Output the [X, Y] coordinate of the center of the cell containing the given text.  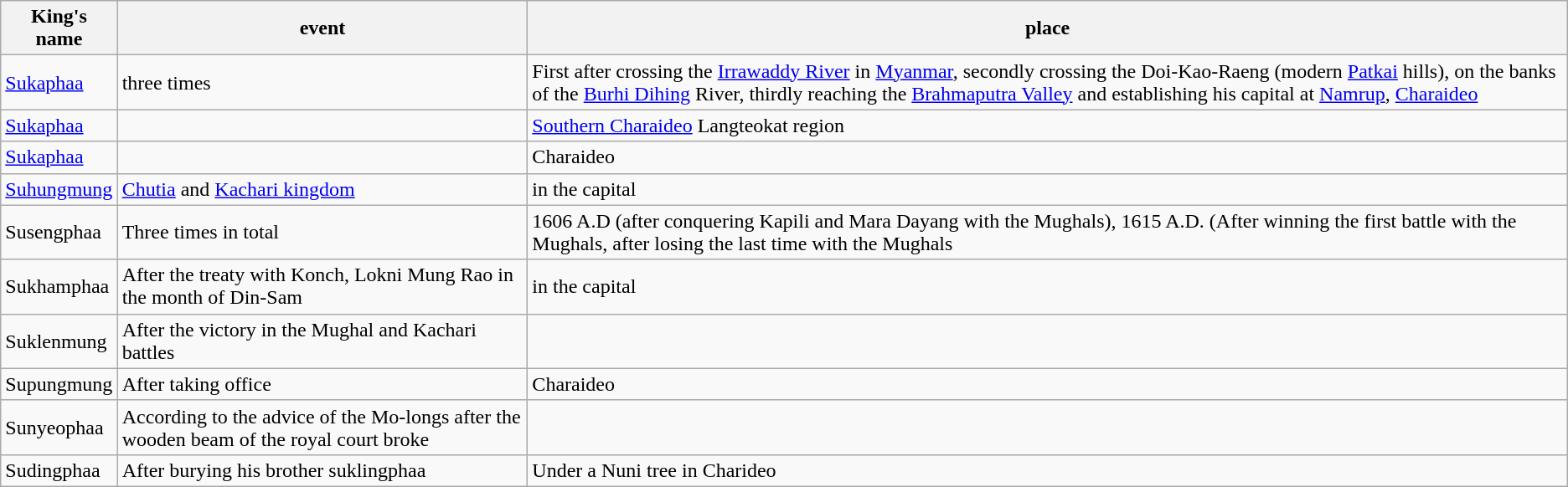
Suklenmung [59, 341]
After the treaty with Konch, Lokni Mung Rao in the month of Din-Sam [322, 286]
event [322, 28]
After taking office [322, 384]
Sudingphaa [59, 470]
Three times in total [322, 233]
Southern Charaideo Langteokat region [1047, 126]
Chutia and Kachari kingdom [322, 189]
Sunyeophaa [59, 427]
King's name [59, 28]
Suhungmung [59, 189]
Under a Nuni tree in Charideo [1047, 470]
Susengphaa [59, 233]
According to the advice of the Mo-longs after the wooden beam of the royal court broke [322, 427]
place [1047, 28]
three times [322, 82]
After burying his brother suklingphaa [322, 470]
Sukhamphaa [59, 286]
Supungmung [59, 384]
After the victory in the Mughal and Kachari battles [322, 341]
